Determine the (x, y) coordinate at the center of the cell enclosing the given text.  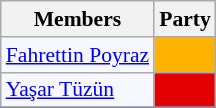
Fahrettin Poyraz (78, 55)
Members (78, 19)
Party (185, 19)
Yaşar Tüzün (78, 90)
